Output the [X, Y] coordinate of the center of the cell containing the given text.  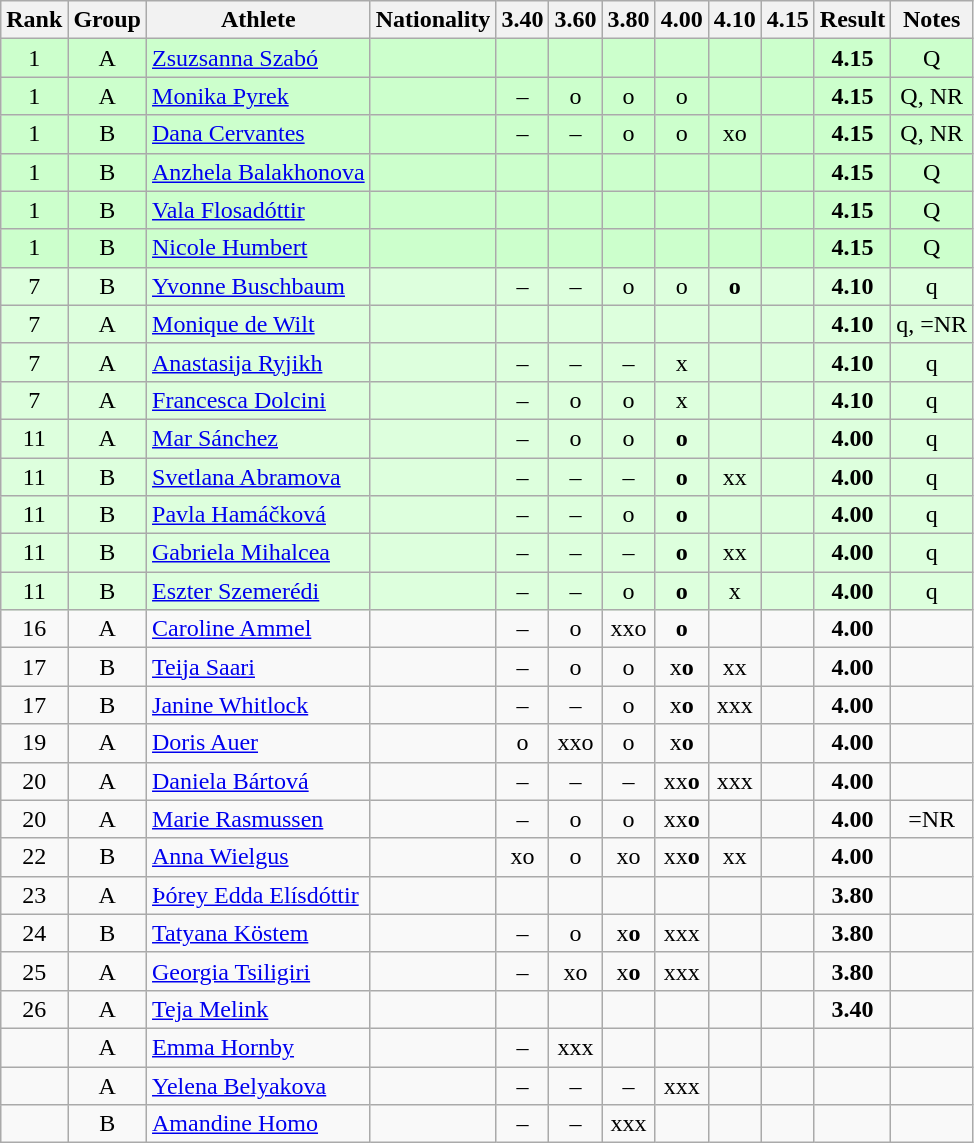
Georgia Tsiligiri [259, 971]
Amandine Homo [259, 1124]
Vala Flosadóttir [259, 210]
q, =NR [932, 324]
Caroline Ammel [259, 629]
Group [108, 20]
Nationality [433, 20]
Teja Melink [259, 1009]
Francesca Dolcini [259, 400]
Svetlana Abramova [259, 477]
22 [34, 857]
Marie Rasmussen [259, 819]
Mar Sánchez [259, 438]
26 [34, 1009]
Anzhela Balakhonova [259, 172]
Daniela Bártová [259, 781]
Janine Whitlock [259, 705]
25 [34, 971]
Nicole Humbert [259, 248]
=NR [932, 819]
Monika Pyrek [259, 96]
16 [34, 629]
Teija Saari [259, 667]
Emma Hornby [259, 1047]
Yelena Belyakova [259, 1085]
Doris Auer [259, 743]
Anastasija Ryjikh [259, 362]
Þórey Edda Elísdóttir [259, 895]
Monique de Wilt [259, 324]
Gabriela Mihalcea [259, 553]
Eszter Szemerédi [259, 591]
Result [852, 20]
23 [34, 895]
Anna Wielgus [259, 857]
Rank [34, 20]
24 [34, 933]
3.60 [576, 20]
Yvonne Buschbaum [259, 286]
Athlete [259, 20]
Notes [932, 20]
Tatyana Köstem [259, 933]
Dana Cervantes [259, 134]
Pavla Hamáčková [259, 515]
19 [34, 743]
Zsuzsanna Szabó [259, 58]
